Determine the [X, Y] coordinate at the center of the cell enclosing the given text.  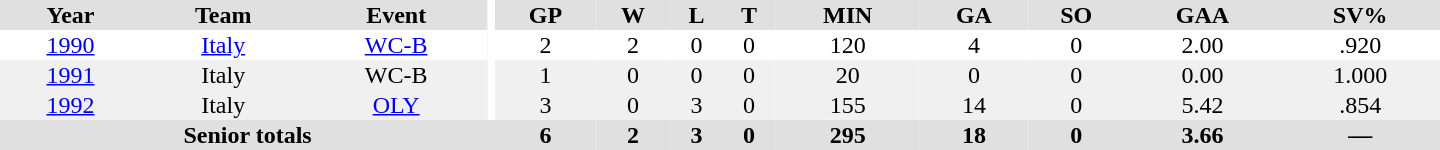
L [696, 15]
GAA [1203, 15]
120 [848, 45]
1990 [70, 45]
20 [848, 75]
.920 [1360, 45]
— [1360, 135]
295 [848, 135]
OLY [396, 105]
2.00 [1203, 45]
T [750, 15]
4 [974, 45]
3.66 [1203, 135]
0.00 [1203, 75]
6 [545, 135]
GA [974, 15]
SO [1076, 15]
W [634, 15]
SV% [1360, 15]
14 [974, 105]
GP [545, 15]
155 [848, 105]
1992 [70, 105]
.854 [1360, 105]
5.42 [1203, 105]
Team [223, 15]
1991 [70, 75]
MIN [848, 15]
1.000 [1360, 75]
1 [545, 75]
18 [974, 135]
Senior totals [248, 135]
Event [396, 15]
Year [70, 15]
